From the cell containing the given text, extract its center point as [X, Y] coordinate. 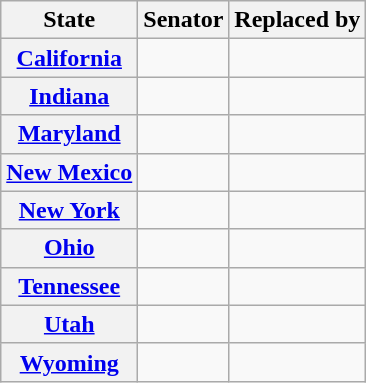
Replaced by [298, 20]
Indiana [70, 96]
Ohio [70, 248]
New Mexico [70, 172]
Wyoming [70, 362]
Senator [184, 20]
New York [70, 210]
California [70, 58]
Maryland [70, 134]
State [70, 20]
Utah [70, 324]
Tennessee [70, 286]
